Determine the (X, Y) coordinate at the center of the cell enclosing the given text.  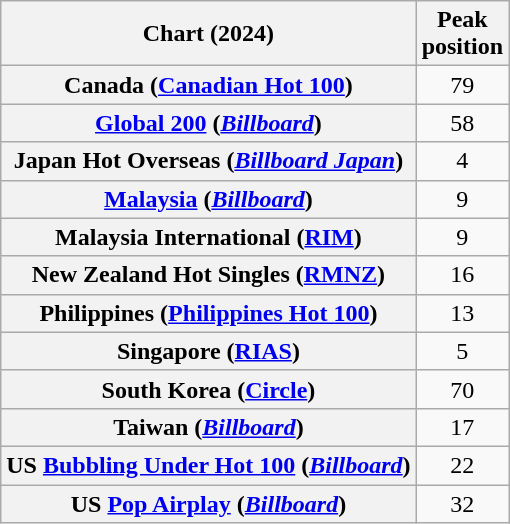
5 (462, 351)
Malaysia (Billboard) (208, 199)
New Zealand Hot Singles (RMNZ) (208, 275)
South Korea (Circle) (208, 389)
32 (462, 503)
58 (462, 123)
17 (462, 427)
Taiwan (Billboard) (208, 427)
Singapore (RIAS) (208, 351)
US Pop Airplay (Billboard) (208, 503)
Japan Hot Overseas (Billboard Japan) (208, 161)
US Bubbling Under Hot 100 (Billboard) (208, 465)
Chart (2024) (208, 34)
13 (462, 313)
4 (462, 161)
16 (462, 275)
Peakposition (462, 34)
79 (462, 85)
70 (462, 389)
Malaysia International (RIM) (208, 237)
Global 200 (Billboard) (208, 123)
Philippines (Philippines Hot 100) (208, 313)
22 (462, 465)
Canada (Canadian Hot 100) (208, 85)
